Capture the cell that displays the provided text and extract its [X, Y] central coordinate. 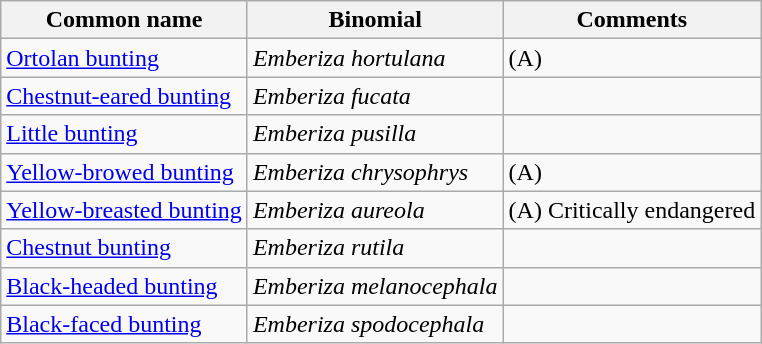
Black-headed bunting [124, 286]
Ortolan bunting [124, 58]
Emberiza hortulana [375, 58]
Emberiza aureola [375, 210]
Little bunting [124, 134]
(A) Critically endangered [632, 210]
Emberiza rutila [375, 248]
Chestnut bunting [124, 248]
Chestnut-eared bunting [124, 96]
Common name [124, 20]
Emberiza spodocephala [375, 324]
Emberiza pusilla [375, 134]
Black-faced bunting [124, 324]
Binomial [375, 20]
Emberiza melanocephala [375, 286]
Emberiza fucata [375, 96]
Comments [632, 20]
Yellow-breasted bunting [124, 210]
Yellow-browed bunting [124, 172]
Emberiza chrysophrys [375, 172]
